Find where the given text appears and provide that cell's center as [X, Y] coordinate. 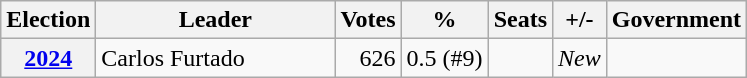
New [580, 58]
Leader [216, 20]
+/- [580, 20]
0.5 (#9) [444, 58]
626 [368, 58]
% [444, 20]
Government [676, 20]
Carlos Furtado [216, 58]
Votes [368, 20]
Seats [520, 20]
Election [48, 20]
2024 [48, 58]
